For the text-containing cell, return its midpoint in (X, Y) coordinate format. 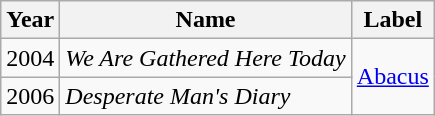
We Are Gathered Here Today (206, 58)
Name (206, 20)
2004 (30, 58)
2006 (30, 96)
Label (392, 20)
Desperate Man's Diary (206, 96)
Year (30, 20)
Abacus (392, 77)
